From the cell containing the given text, extract its center point as [X, Y] coordinate. 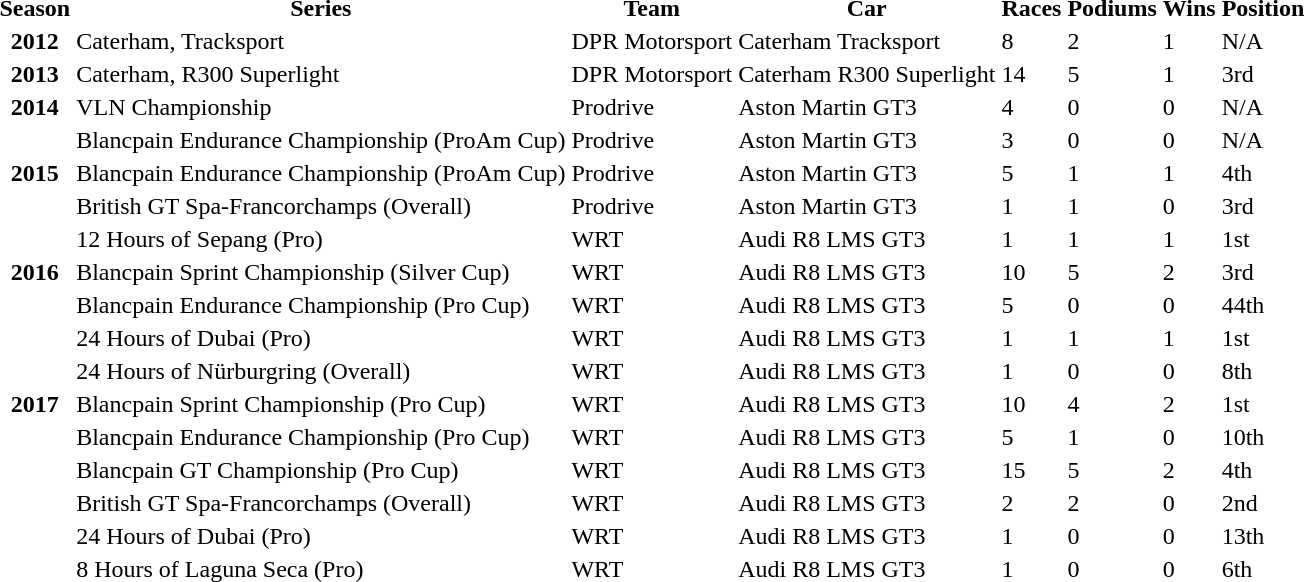
24 Hours of Nürburgring (Overall) [321, 371]
Blancpain GT Championship (Pro Cup) [321, 470]
3 [1032, 140]
15 [1032, 470]
14 [1032, 74]
Caterham Tracksport [867, 41]
8 [1032, 41]
VLN Championship [321, 107]
Caterham, Tracksport [321, 41]
Blancpain Sprint Championship (Silver Cup) [321, 272]
Blancpain Sprint Championship (Pro Cup) [321, 404]
12 Hours of Sepang (Pro) [321, 239]
Caterham, R300 Superlight [321, 74]
Caterham R300 Superlight [867, 74]
